Return [x, y] of the center of cell containing provided text 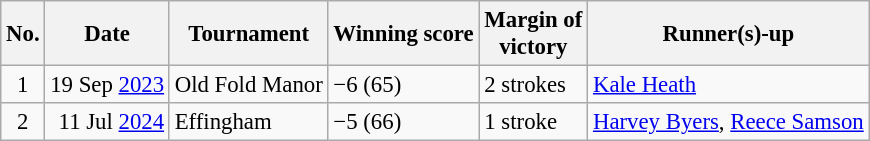
Margin ofvictory [534, 34]
1 stroke [534, 122]
Kale Heath [728, 85]
Runner(s)-up [728, 34]
No. [23, 34]
Old Fold Manor [248, 85]
−6 (65) [404, 85]
19 Sep 2023 [107, 85]
11 Jul 2024 [107, 122]
1 [23, 85]
Harvey Byers, Reece Samson [728, 122]
−5 (66) [404, 122]
Date [107, 34]
2 strokes [534, 85]
Winning score [404, 34]
Tournament [248, 34]
Effingham [248, 122]
2 [23, 122]
